Scan for the cell matching the given text and deliver its [X, Y] coordinate at center. 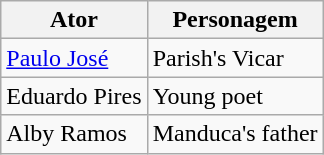
Eduardo Pires [74, 96]
Personagem [235, 20]
Alby Ramos [74, 134]
Paulo José [74, 58]
Ator [74, 20]
Parish's Vicar [235, 58]
Young poet [235, 96]
Manduca's father [235, 134]
